Capture the cell that displays the provided text and extract its [x, y] central coordinate. 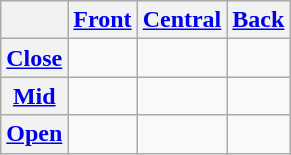
Front [102, 20]
Close [34, 58]
Mid [34, 96]
Central [182, 20]
Open [34, 134]
Back [258, 20]
